Return (X, Y) of the center of cell containing provided text 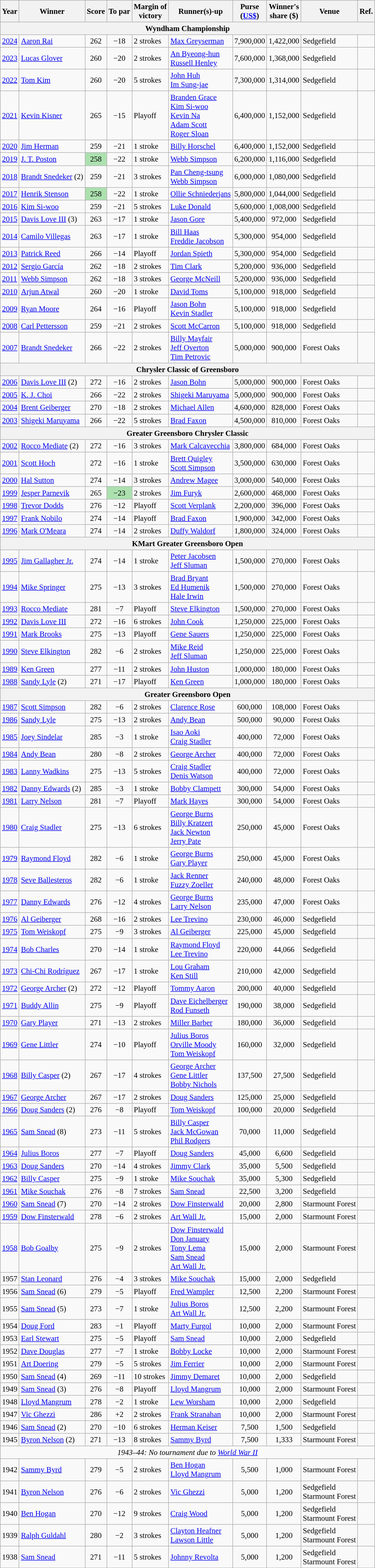
Margin ofvictory (150, 11)
+2 (119, 1415)
11,000 (284, 1132)
46,000 (284, 919)
1996 (10, 531)
−23 (119, 493)
2007 (10, 348)
Jimmy Demaret (200, 1376)
K. J. Choi (52, 395)
2021 (10, 116)
286 (96, 1415)
1956 (10, 1291)
1939 (10, 1535)
Bob Charles (52, 949)
1,008,000 (284, 206)
1978 (10, 880)
George Burns Gary Player (200, 858)
Jimmy Clark (200, 1166)
Herman Keiser (200, 1427)
396,000 (284, 506)
Sam Snead (6) (52, 1291)
3,000,000 (250, 480)
Max Greyserman (200, 41)
972,000 (284, 219)
1,314,000 (284, 80)
70,000 (250, 1132)
1973 (10, 971)
5,800,000 (250, 194)
2013 (10, 254)
2000 (10, 480)
Lanny Wadkins (52, 771)
John Huh Im Sung-jae (200, 80)
2005 (10, 395)
Aaron Rai (52, 41)
1958 (10, 1248)
2010 (10, 291)
Bob Goalby (52, 1248)
Mark Brooks (52, 635)
1964 (10, 1153)
John Huston (200, 669)
Lew Worsham (200, 1402)
1962 (10, 1179)
600,000 (250, 707)
10 strokes (150, 1376)
190,000 (250, 1005)
2,200,000 (250, 506)
1983 (10, 771)
1,000 (284, 1470)
David Toms (200, 291)
Julius Boros Art Wall Jr. (200, 1308)
1981 (10, 801)
1963 (10, 1166)
Ben Hogan Lloyd Mangrum (200, 1470)
1,116,000 (284, 159)
269 (96, 1376)
Art Wall Jr. (200, 1217)
1,800,000 (250, 531)
Jim Furyk (200, 493)
To par (119, 11)
5,600,000 (250, 206)
2024 (10, 41)
1,500 (284, 1427)
Seve Ballesteros (52, 880)
1968 (10, 1075)
1984 (10, 754)
Arjun Atwal (52, 291)
1946 (10, 1427)
Chi-Chi Rodríguez (52, 971)
Stan Leonard (52, 1279)
Brett Quigley Scott Simpson (200, 463)
1972 (10, 988)
Pan Cheng-tsung Webb Simpson (200, 177)
Sandy Lyle (52, 720)
Scott Verplank (200, 506)
1970 (10, 1023)
George Burns Billy Kratzert Jack Newton Jerry Pate (200, 828)
Frank Nobilo (52, 518)
George Archer Gene Littler Bobby Nichols (200, 1075)
1949 (10, 1389)
Doug Ford (52, 1326)
Sam Snead (4) (52, 1376)
Doug Sanders (2) (52, 1110)
828,000 (284, 408)
2,800 (284, 1204)
Jesper Parnevik (52, 493)
Jordan Spieth (200, 254)
1959 (10, 1217)
48,000 (284, 880)
Rocco Mediate (2) (52, 446)
Michael Allen (200, 408)
−1 (119, 1326)
1,333 (284, 1440)
Dave Eichelberger Rod Funseth (200, 1005)
Billy Mayfair Jeff Overton Tim Petrovic (200, 348)
Henrik Stenson (52, 194)
200,000 (250, 988)
2019 (10, 159)
1992 (10, 622)
6,200,000 (250, 159)
Sandy Lyle (2) (52, 681)
2023 (10, 59)
500,000 (250, 720)
1965 (10, 1132)
Gary Player (52, 1023)
1,368,000 (284, 59)
Mike Springer (52, 587)
Bill Haas Freddie Jacobson (200, 236)
Byron Nelson (2) (52, 1440)
Brandt Snedeker (2) (52, 177)
42,000 (284, 971)
22,500 (250, 1192)
32,000 (284, 1044)
Joey Sindelar (52, 737)
27,500 (284, 1075)
1938 (10, 1557)
108,000 (284, 707)
Julius Boros (52, 1153)
1999 (10, 493)
George Burns Larry Nelson (200, 902)
283 (96, 1326)
230,000 (250, 919)
1967 (10, 1097)
264 (96, 309)
Tommy Aaron (200, 988)
1982 (10, 788)
630,000 (284, 463)
Luke Donald (200, 206)
Greater Greensboro Open (187, 694)
Clayton Heafner Lawson Little (200, 1535)
Clarence Rose (200, 707)
1942 (10, 1470)
Scott Simpson (52, 707)
2001 (10, 463)
Frank Stranahan (200, 1415)
Mark Calcavecchia (200, 446)
Bobby Locke (200, 1351)
Davis Love III (2) (52, 382)
Trevor Dodds (52, 506)
Rocco Mediate (52, 609)
1945 (10, 1440)
1990 (10, 652)
2015 (10, 219)
7,300,000 (250, 80)
3,500,000 (250, 463)
Peter Jacobsen Jeff Sluman (200, 561)
1971 (10, 1005)
Danny Edwards (52, 902)
Kim Si-woo (52, 206)
Branden Grace Kim Si-woo Kevin Na Adam Scott Roger Sloan (200, 116)
6,000,000 (250, 177)
1,044,000 (284, 194)
2017 (10, 194)
Jim Ferrier (200, 1364)
137,500 (250, 1075)
Tom Kim (52, 80)
3,200 (284, 1192)
Raymond Floyd (52, 858)
Sam Snead (7) (52, 1204)
342,000 (284, 518)
Billy Casper (52, 1179)
Lee Trevino (200, 919)
Sam Snead (2) (52, 1427)
−15 (119, 116)
Billy Casper Jack McGowan Phil Rodgers (200, 1132)
Larry Nelson (52, 801)
1974 (10, 949)
1995 (10, 561)
2008 (10, 326)
1957 (10, 1279)
235,000 (250, 902)
Sam Snead (3) (52, 1389)
1993 (10, 609)
Jim Herman (52, 147)
268 (96, 919)
Brad Bryant Ed Humenik Hale Irwin (200, 587)
Bobby Clampett (200, 788)
Ref. (366, 11)
Winner (52, 11)
160,000 (250, 1044)
2009 (10, 309)
Venue (330, 11)
Camilo Villegas (52, 236)
Sam Snead (5) (52, 1308)
1960 (10, 1204)
Billy Casper (2) (52, 1075)
Fred Wampler (200, 1291)
Chrysler Classic of Greensboro (187, 370)
Brandt Snedeker (52, 348)
100,000 (250, 1110)
Raymond Floyd Lee Trevino (200, 949)
9 strokes (150, 1513)
684,000 (284, 446)
125,000 (250, 1097)
Mark Hayes (200, 801)
Kevin Kisner (52, 116)
1969 (10, 1044)
47,000 (284, 902)
Gene Sauers (200, 635)
1989 (10, 669)
1961 (10, 1192)
Duffy Waldorf (200, 531)
1985 (10, 737)
2011 (10, 279)
Buddy Allin (52, 1005)
Mark O'Meara (52, 531)
1955 (10, 1308)
1950 (10, 1376)
2020 (10, 147)
Danny Edwards (2) (52, 788)
468,000 (284, 493)
J. T. Poston (52, 159)
1952 (10, 1351)
25,000 (284, 1097)
7,900,000 (250, 41)
Carl Pettersson (52, 326)
2002 (10, 446)
36,000 (284, 1023)
John Cook (200, 622)
1979 (10, 858)
2016 (10, 206)
Ralph Guldahl (52, 1535)
220,000 (250, 949)
Wyndham Championship (187, 29)
Miller Barber (200, 1023)
1943–44: No tournament due to World War II (187, 1453)
3,800,000 (250, 446)
7 strokes (150, 1192)
Marty Furgol (200, 1326)
4,600,000 (250, 408)
5,400,000 (250, 219)
Ryan Moore (52, 309)
6,600 (284, 1153)
KMart Greater Greensboro Open (187, 544)
40,000 (284, 988)
2018 (10, 177)
Julius Boros Orville Moody Tom Weiskopf (200, 1044)
1948 (10, 1402)
Isao Aoki Craig Stadler (200, 737)
Davis Love III (3) (52, 219)
1953 (10, 1339)
1988 (10, 681)
1987 (10, 707)
Lou Graham Ken Still (200, 971)
1986 (10, 720)
Jason Gore (200, 219)
Johnny Revolta (200, 1557)
2022 (10, 80)
An Byeong-hun Russell Henley (200, 59)
1947 (10, 1415)
Ben Hogan (52, 1513)
38,000 (284, 1005)
540,000 (284, 480)
Gene Littler (52, 1044)
1,080,000 (284, 177)
Dave Douglas (52, 1351)
Billy Horschel (200, 147)
90,000 (284, 720)
Sam Snead (8) (52, 1132)
1,422,000 (284, 41)
Tim Clark (200, 266)
Sergio García (52, 266)
2,600,000 (250, 493)
7,600,000 (250, 59)
Earl Stewart (52, 1339)
Jack Renner Fuzzy Zoeller (200, 880)
Greater Greensboro Chrysler Classic (187, 433)
−4 (119, 1279)
Brent Geiberger (52, 408)
Runner(s)-up (200, 11)
Purse(US$) (250, 11)
Jason Bohn Kevin Stadler (200, 309)
1977 (10, 902)
1966 (10, 1110)
Lucas Glover (52, 59)
1976 (10, 919)
1951 (10, 1364)
44,066 (284, 949)
Winner'sshare ($) (284, 11)
Jim Gallagher Jr. (52, 561)
1998 (10, 506)
1,900,000 (250, 518)
George McNeill (200, 279)
Craig Stadler (52, 828)
Mike Reid Jeff Sluman (200, 652)
1991 (10, 635)
Craig Wood (200, 1513)
Art Doering (52, 1364)
George Archer (2) (52, 988)
Scott Hoch (52, 463)
1941 (10, 1492)
8 strokes (150, 1440)
1975 (10, 932)
810,000 (284, 420)
2004 (10, 408)
Byron Nelson (52, 1492)
Patrick Reed (52, 254)
Craig Stadler Denis Watson (200, 771)
4,500,000 (250, 420)
Jason Bohn (200, 382)
Hal Sutton (52, 480)
210,000 (250, 971)
2003 (10, 420)
324,000 (284, 531)
Ollie Schniederjans (200, 194)
1954 (10, 1326)
Year (10, 11)
2014 (10, 236)
5,300 (284, 1179)
240,000 (250, 880)
Dow Finsterwald Don January Tony Lema Sam Snead Art Wall Jr. (200, 1248)
1940 (10, 1513)
2006 (10, 382)
1980 (10, 828)
1994 (10, 587)
Andrew Magee (200, 480)
Score (96, 11)
2012 (10, 266)
1997 (10, 518)
Davis Love III (52, 622)
Scott McCarron (200, 326)
